Return [x, y] of the center of cell containing provided text 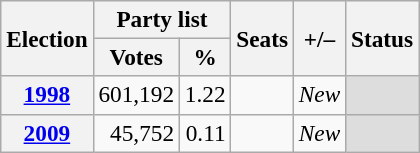
1998 [47, 95]
0.11 [205, 133]
601,192 [136, 95]
Seats [262, 38]
45,752 [136, 133]
+/– [319, 38]
Election [47, 38]
1.22 [205, 95]
Votes [136, 57]
% [205, 57]
2009 [47, 133]
Party list [162, 19]
Status [382, 38]
